Extract the (X, Y) coordinate from the center of the cell holding the provided text.  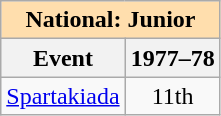
Event (63, 58)
Spartakiada (63, 96)
National: Junior (110, 20)
1977–78 (172, 58)
11th (172, 96)
